Pinpoint the cell where the given text exists, returning its (X, Y) midpoint coordinate. 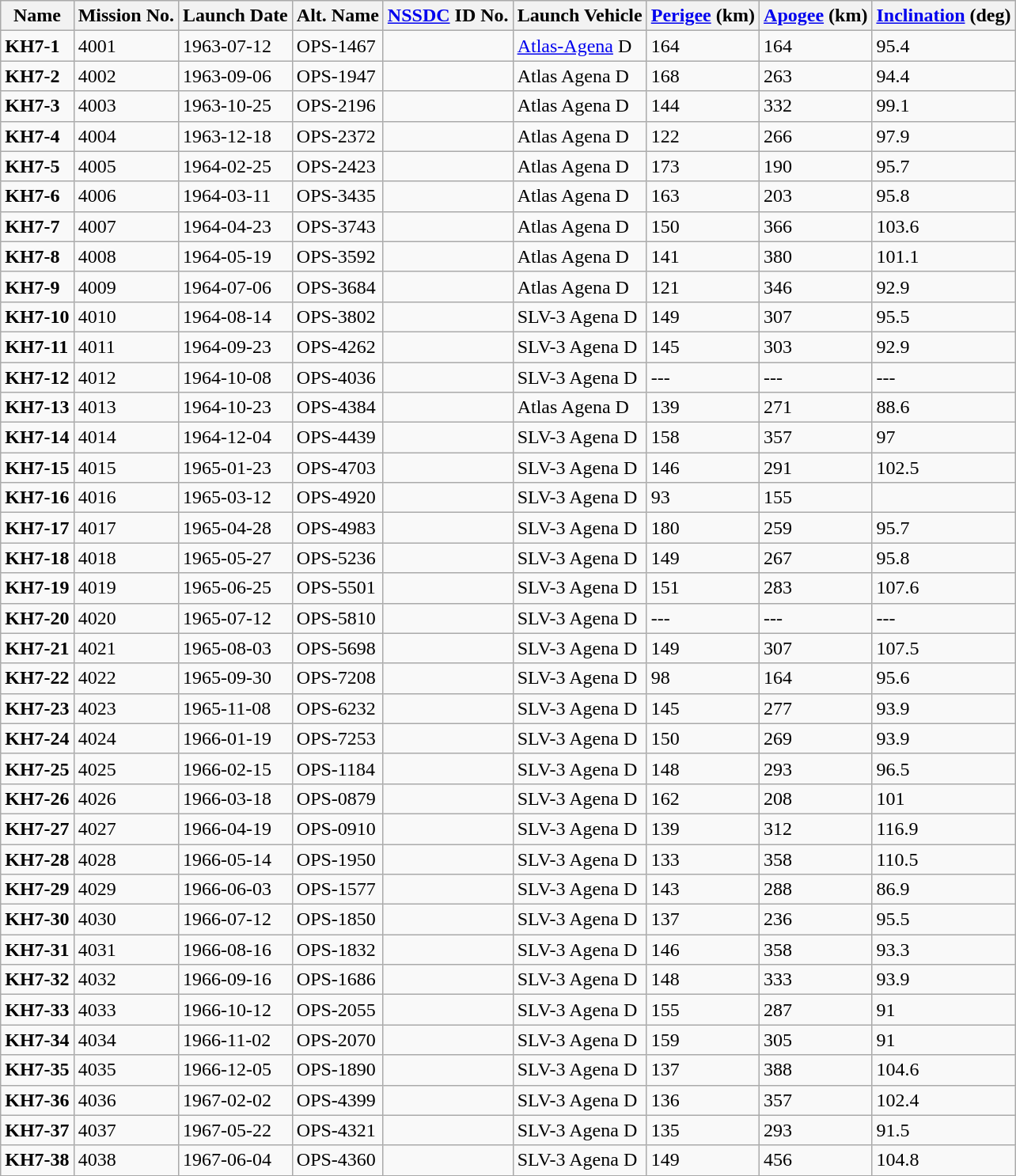
208 (816, 799)
97.9 (943, 136)
4032 (126, 980)
OPS-5236 (337, 558)
OPS-6232 (337, 708)
4012 (126, 377)
1965-03-12 (236, 498)
KH7-17 (37, 528)
OPS-2423 (337, 166)
OPS-1467 (337, 46)
101.1 (943, 256)
135 (703, 1130)
KH7-35 (37, 1070)
1965-07-12 (236, 618)
4026 (126, 799)
KH7-8 (37, 256)
1966-04-19 (236, 829)
143 (703, 890)
NSSDC ID No. (448, 16)
4029 (126, 890)
332 (816, 106)
4016 (126, 498)
291 (816, 468)
KH7-10 (37, 317)
4001 (126, 46)
KH7-15 (37, 468)
1964-10-08 (236, 377)
Mission No. (126, 16)
388 (816, 1070)
OPS-1577 (337, 890)
OPS-2196 (337, 106)
OPS-4703 (337, 468)
KH7-22 (37, 678)
OPS-3684 (337, 286)
4013 (126, 408)
346 (816, 286)
267 (816, 558)
103.6 (943, 226)
4017 (126, 528)
OPS-4399 (337, 1100)
4011 (126, 347)
133 (703, 859)
KH7-23 (37, 708)
102.5 (943, 468)
305 (816, 1040)
110.5 (943, 859)
4004 (126, 136)
4002 (126, 76)
OPS-1950 (337, 859)
107.5 (943, 648)
4036 (126, 1100)
95.4 (943, 46)
KH7-5 (37, 166)
OPS-1184 (337, 768)
OPS-1686 (337, 980)
Inclination (deg) (943, 16)
KH7-14 (37, 438)
102.4 (943, 1100)
1967-06-04 (236, 1160)
99.1 (943, 106)
104.6 (943, 1070)
KH7-27 (37, 829)
121 (703, 286)
1964-09-23 (236, 347)
4038 (126, 1160)
1963-10-25 (236, 106)
OPS-4036 (337, 377)
159 (703, 1040)
366 (816, 226)
151 (703, 588)
Atlas-Agena D (579, 46)
4010 (126, 317)
KH7-6 (37, 196)
1964-08-14 (236, 317)
173 (703, 166)
4020 (126, 618)
1965-06-25 (236, 588)
1966-01-19 (236, 738)
OPS-3743 (337, 226)
4025 (126, 768)
1964-03-11 (236, 196)
287 (816, 1010)
236 (816, 920)
141 (703, 256)
1966-03-18 (236, 799)
KH7-12 (37, 377)
1965-11-08 (236, 708)
KH7-4 (37, 136)
KH7-26 (37, 799)
96.5 (943, 768)
104.8 (943, 1160)
283 (816, 588)
OPS-2070 (337, 1040)
OPS-4920 (337, 498)
OPS-3802 (337, 317)
93.3 (943, 950)
1964-02-25 (236, 166)
KH7-29 (37, 890)
KH7-1 (37, 46)
1966-10-12 (236, 1010)
1966-09-16 (236, 980)
KH7-34 (37, 1040)
OPS-4983 (337, 528)
OPS-4360 (337, 1160)
163 (703, 196)
4024 (126, 738)
312 (816, 829)
OPS-2372 (337, 136)
KH7-18 (37, 558)
OPS-4439 (337, 438)
KH7-21 (37, 648)
1967-02-02 (236, 1100)
4022 (126, 678)
OPS-0879 (337, 799)
4021 (126, 648)
OPS-5501 (337, 588)
1964-12-04 (236, 438)
OPS-2055 (337, 1010)
4007 (126, 226)
4003 (126, 106)
168 (703, 76)
4009 (126, 286)
4023 (126, 708)
4015 (126, 468)
303 (816, 347)
OPS-1947 (337, 76)
1964-07-06 (236, 286)
KH7-33 (37, 1010)
OPS-1832 (337, 950)
122 (703, 136)
1965-08-03 (236, 648)
1967-05-22 (236, 1130)
KH7-20 (37, 618)
KH7-3 (37, 106)
1966-12-05 (236, 1070)
OPS-3435 (337, 196)
86.9 (943, 890)
Apogee (km) (816, 16)
97 (943, 438)
1966-05-14 (236, 859)
1964-05-19 (236, 256)
4028 (126, 859)
KH7-30 (37, 920)
144 (703, 106)
Launch Vehicle (579, 16)
4027 (126, 829)
98 (703, 678)
OPS-1850 (337, 920)
KH7-25 (37, 768)
OPS-0910 (337, 829)
4018 (126, 558)
Alt. Name (337, 16)
1966-02-15 (236, 768)
4019 (126, 588)
4014 (126, 438)
116.9 (943, 829)
4035 (126, 1070)
266 (816, 136)
136 (703, 1100)
OPS-3592 (337, 256)
88.6 (943, 408)
KH7-38 (37, 1160)
1965-04-28 (236, 528)
107.6 (943, 588)
KH7-32 (37, 980)
OPS-1890 (337, 1070)
277 (816, 708)
271 (816, 408)
KH7-9 (37, 286)
259 (816, 528)
KH7-11 (37, 347)
1964-10-23 (236, 408)
OPS-4321 (337, 1130)
1965-05-27 (236, 558)
263 (816, 76)
KH7-2 (37, 76)
Name (37, 16)
94.4 (943, 76)
180 (703, 528)
Launch Date (236, 16)
1963-12-18 (236, 136)
KH7-7 (37, 226)
95.6 (943, 678)
380 (816, 256)
4006 (126, 196)
4033 (126, 1010)
333 (816, 980)
KH7-31 (37, 950)
4030 (126, 920)
OPS-4384 (337, 408)
288 (816, 890)
1964-04-23 (236, 226)
91.5 (943, 1130)
1966-06-03 (236, 890)
KH7-28 (37, 859)
1966-08-16 (236, 950)
KH7-16 (37, 498)
269 (816, 738)
KH7-19 (37, 588)
OPS-7208 (337, 678)
190 (816, 166)
158 (703, 438)
KH7-13 (37, 408)
1965-09-30 (236, 678)
KH7-36 (37, 1100)
203 (816, 196)
OPS-4262 (337, 347)
101 (943, 799)
KH7-24 (37, 738)
Perigee (km) (703, 16)
4037 (126, 1130)
1966-11-02 (236, 1040)
1963-07-12 (236, 46)
4034 (126, 1040)
4005 (126, 166)
1965-01-23 (236, 468)
1963-09-06 (236, 76)
1966-07-12 (236, 920)
162 (703, 799)
93 (703, 498)
OPS-7253 (337, 738)
OPS-5810 (337, 618)
KH7-37 (37, 1130)
456 (816, 1160)
4008 (126, 256)
4031 (126, 950)
OPS-5698 (337, 648)
